Scan for the cell matching the given text and deliver its (X, Y) coordinate at center. 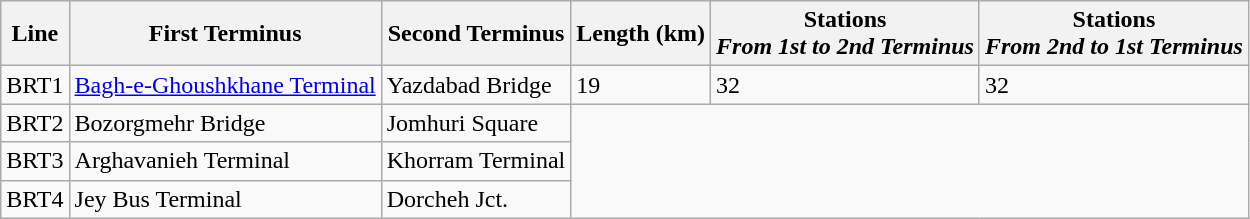
Dorcheh Jct. (476, 199)
Line (35, 34)
BRT2 (35, 123)
BRT1 (35, 85)
BRT4 (35, 199)
Bagh-e-Ghoushkhane Terminal (225, 85)
StationsFrom 1st to 2nd Terminus (846, 34)
Arghavanieh Terminal (225, 161)
Yazdabad Bridge (476, 85)
Bozorgmehr Bridge (225, 123)
19 (641, 85)
First Terminus (225, 34)
Second Terminus (476, 34)
BRT3 (35, 161)
Jey Bus Terminal (225, 199)
Khorram Terminal (476, 161)
Length (km) (641, 34)
Jomhuri Square (476, 123)
StationsFrom 2nd to 1st Terminus (1114, 34)
